Search for the cell housing the specified text and yield its [X, Y] center coordinate. 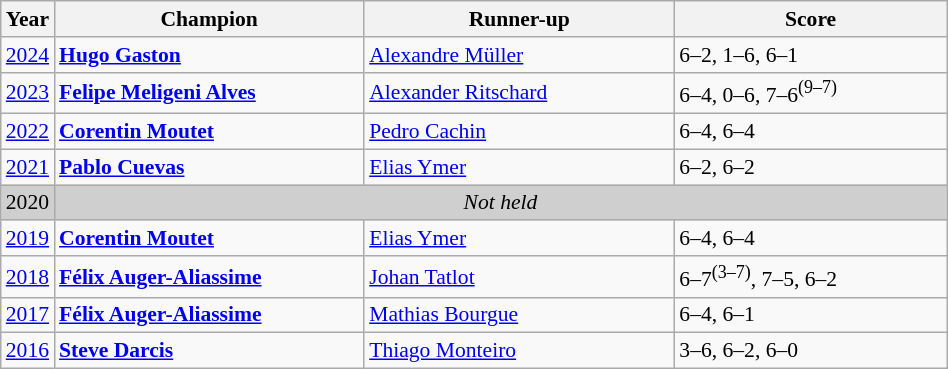
Alexandre Müller [519, 55]
Felipe Meligeni Alves [209, 92]
6–2, 1–6, 6–1 [810, 55]
Alexander Ritschard [519, 92]
Johan Tatlot [519, 276]
6–7(3–7), 7–5, 6–2 [810, 276]
2016 [28, 351]
6–2, 6–2 [810, 167]
6–4, 0–6, 7–6(9–7) [810, 92]
Pedro Cachin [519, 132]
6–4, 6–1 [810, 316]
Score [810, 19]
2017 [28, 316]
2019 [28, 239]
2024 [28, 55]
Mathias Bourgue [519, 316]
2023 [28, 92]
Hugo Gaston [209, 55]
2018 [28, 276]
Not held [500, 203]
Year [28, 19]
Steve Darcis [209, 351]
Champion [209, 19]
2021 [28, 167]
3–6, 6–2, 6–0 [810, 351]
Pablo Cuevas [209, 167]
Runner-up [519, 19]
Thiago Monteiro [519, 351]
2020 [28, 203]
2022 [28, 132]
